Provide the [x, y] coordinate of the cell's center where the given text is located.  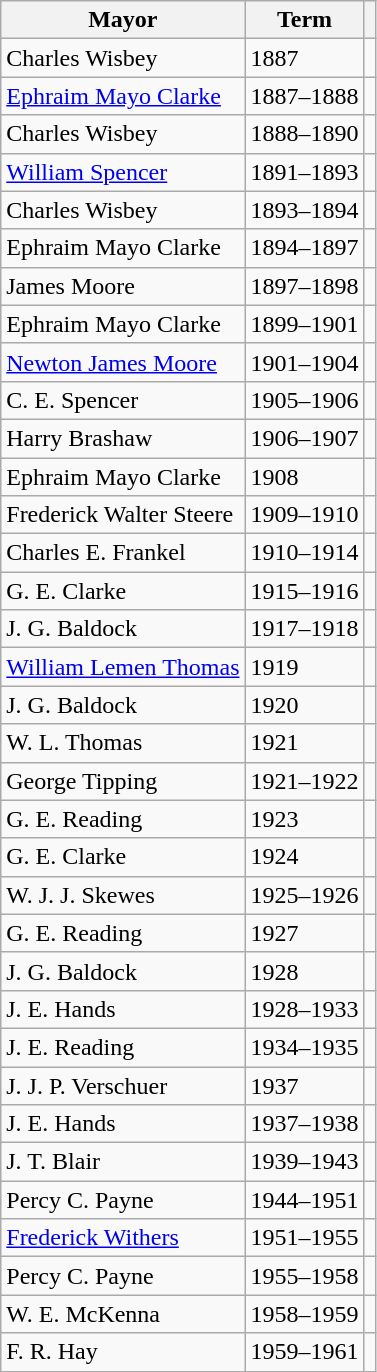
1928 [304, 971]
1934–1935 [304, 1047]
J. E. Reading [123, 1047]
Frederick Withers [123, 1238]
1891–1893 [304, 172]
1955–1958 [304, 1276]
1887 [304, 58]
1923 [304, 819]
1921 [304, 743]
1917–1918 [304, 629]
James Moore [123, 286]
C. E. Spencer [123, 400]
1939–1943 [304, 1162]
Term [304, 20]
Charles E. Frankel [123, 553]
1919 [304, 667]
J. J. P. Verschuer [123, 1085]
1937 [304, 1085]
F. R. Hay [123, 1352]
1893–1894 [304, 210]
1906–1907 [304, 438]
J. T. Blair [123, 1162]
1887–1888 [304, 96]
Mayor [123, 20]
1937–1938 [304, 1124]
1928–1933 [304, 1009]
George Tipping [123, 781]
William Spencer [123, 172]
1908 [304, 477]
Newton James Moore [123, 362]
1921–1922 [304, 781]
1894–1897 [304, 248]
1909–1910 [304, 515]
William Lemen Thomas [123, 667]
W. E. McKenna [123, 1314]
1899–1901 [304, 324]
W. L. Thomas [123, 743]
1888–1890 [304, 134]
1951–1955 [304, 1238]
1944–1951 [304, 1200]
1901–1904 [304, 362]
W. J. J. Skewes [123, 895]
1910–1914 [304, 553]
1897–1898 [304, 286]
1920 [304, 705]
1925–1926 [304, 895]
Harry Brashaw [123, 438]
1924 [304, 857]
1959–1961 [304, 1352]
Frederick Walter Steere [123, 515]
1958–1959 [304, 1314]
1915–1916 [304, 591]
1905–1906 [304, 400]
1927 [304, 933]
